Return the (x, y) coordinate for the center point of the cell that contains the specified text.  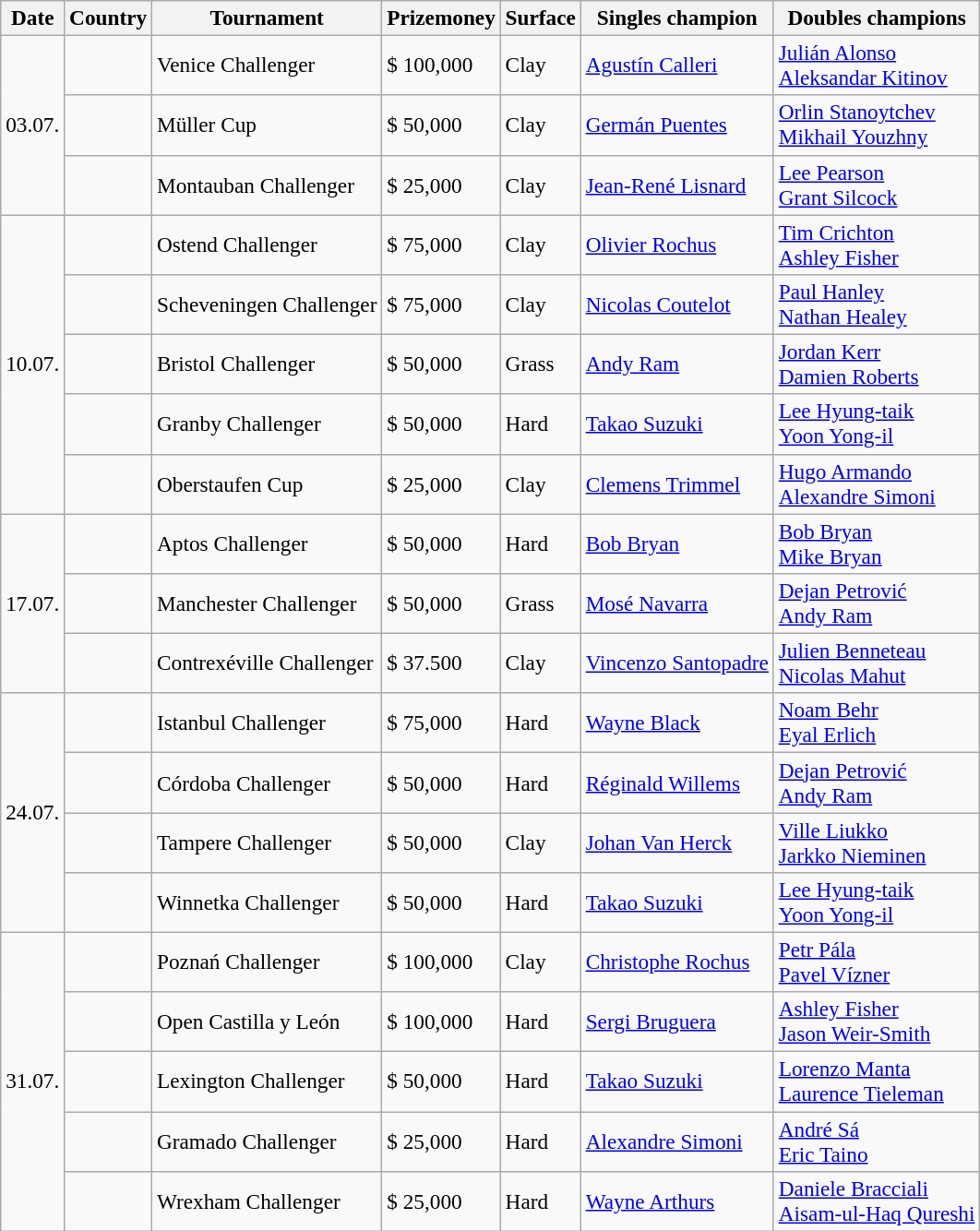
Bristol Challenger (268, 364)
Wrexham Challenger (268, 1201)
Jean-René Lisnard (677, 185)
Jordan Kerr Damien Roberts (877, 364)
Tournament (268, 18)
Mosé Navarra (677, 604)
17.07. (33, 603)
Manchester Challenger (268, 604)
Nicolas Coutelot (677, 305)
Wayne Black (677, 723)
10.07. (33, 364)
Granby Challenger (268, 424)
Gramado Challenger (268, 1141)
Julián Alonso Aleksandar Kitinov (877, 65)
Müller Cup (268, 125)
Orlin Stanoytchev Mikhail Youzhny (877, 125)
Agustín Calleri (677, 65)
Daniele Bracciali Aisam-ul-Haq Qureshi (877, 1201)
Petr Pála Pavel Vízner (877, 962)
Tim Crichton Ashley Fisher (877, 244)
Christophe Rochus (677, 962)
Montauban Challenger (268, 185)
Olivier Rochus (677, 244)
Wayne Arthurs (677, 1201)
Lexington Challenger (268, 1082)
Poznań Challenger (268, 962)
Ashley Fisher Jason Weir-Smith (877, 1022)
Paul Hanley Nathan Healey (877, 305)
Bob Bryan (677, 543)
Ville Liukko Jarkko Nieminen (877, 842)
Lee Pearson Grant Silcock (877, 185)
Johan Van Herck (677, 842)
03.07. (33, 125)
Vincenzo Santopadre (677, 663)
Hugo Armando Alexandre Simoni (877, 484)
André Sá Eric Taino (877, 1141)
31.07. (33, 1082)
Scheveningen Challenger (268, 305)
Germán Puentes (677, 125)
24.07. (33, 812)
Sergi Bruguera (677, 1022)
Surface (541, 18)
Réginald Willems (677, 783)
Noam Behr Eyal Erlich (877, 723)
Ostend Challenger (268, 244)
Winnetka Challenger (268, 902)
Prizemoney (441, 18)
Singles champion (677, 18)
Córdoba Challenger (268, 783)
Andy Ram (677, 364)
Lorenzo Manta Laurence Tieleman (877, 1082)
Istanbul Challenger (268, 723)
Doubles champions (877, 18)
$ 37.500 (441, 663)
Julien Benneteau Nicolas Mahut (877, 663)
Oberstaufen Cup (268, 484)
Bob Bryan Mike Bryan (877, 543)
Contrexéville Challenger (268, 663)
Date (33, 18)
Country (109, 18)
Clemens Trimmel (677, 484)
Venice Challenger (268, 65)
Alexandre Simoni (677, 1141)
Aptos Challenger (268, 543)
Tampere Challenger (268, 842)
Open Castilla y León (268, 1022)
